Return (x, y) of the center of cell containing provided text 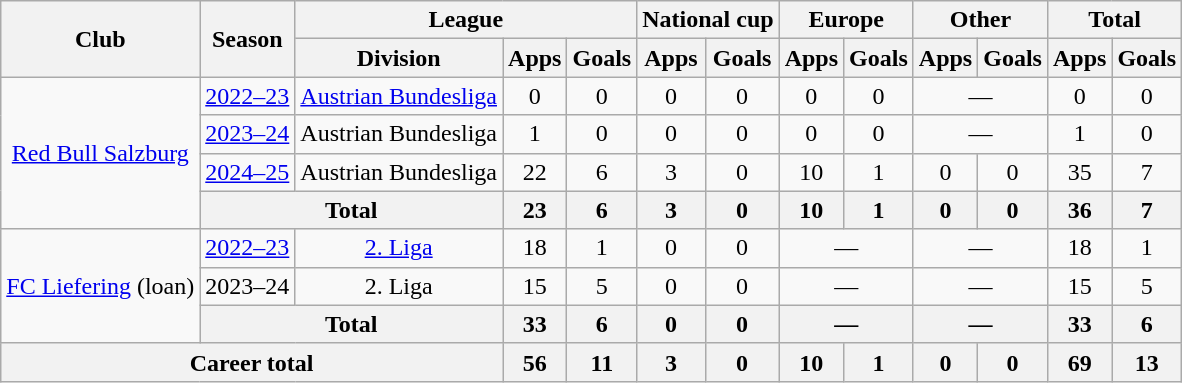
13 (1147, 362)
Club (100, 39)
League (466, 20)
Season (248, 39)
36 (1079, 210)
22 (535, 172)
2024–25 (248, 172)
Other (980, 20)
35 (1079, 172)
Red Bull Salzburg (100, 153)
Division (399, 58)
69 (1079, 362)
23 (535, 210)
Career total (252, 362)
11 (602, 362)
56 (535, 362)
Europe (846, 20)
FC Liefering (loan) (100, 286)
National cup (708, 20)
